Determine the [x, y] coordinate at the center of the cell enclosing the given text.  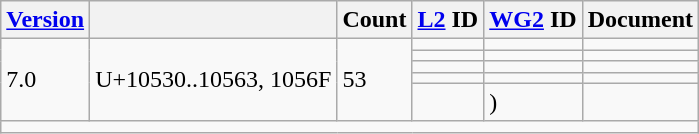
U+10530..10563, 1056F [214, 80]
53 [374, 80]
Count [374, 20]
WG2 ID [533, 20]
7.0 [46, 80]
Document [640, 20]
Version [46, 20]
) [533, 102]
L2 ID [448, 20]
